Pinpoint the cell where the given text exists, returning its [X, Y] midpoint coordinate. 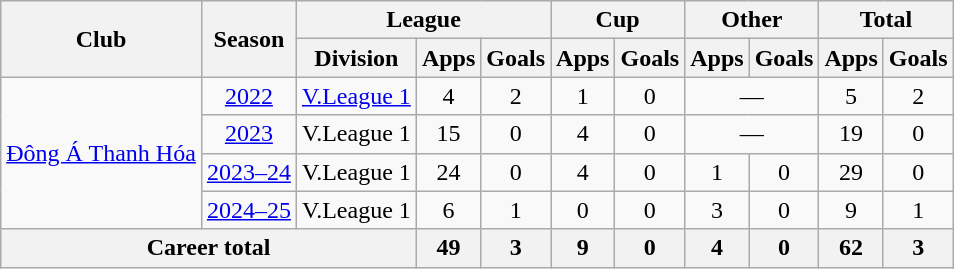
15 [448, 134]
Season [248, 39]
League [423, 20]
2023 [248, 134]
24 [448, 172]
Cup [618, 20]
Đông Á Thanh Hóa [102, 153]
Division [356, 58]
2022 [248, 96]
62 [851, 248]
49 [448, 248]
Other [752, 20]
Total [886, 20]
5 [851, 96]
2024–25 [248, 210]
2023–24 [248, 172]
Club [102, 39]
6 [448, 210]
29 [851, 172]
19 [851, 134]
Career total [209, 248]
